Determine the (X, Y) coordinate at the center of the cell enclosing the given text.  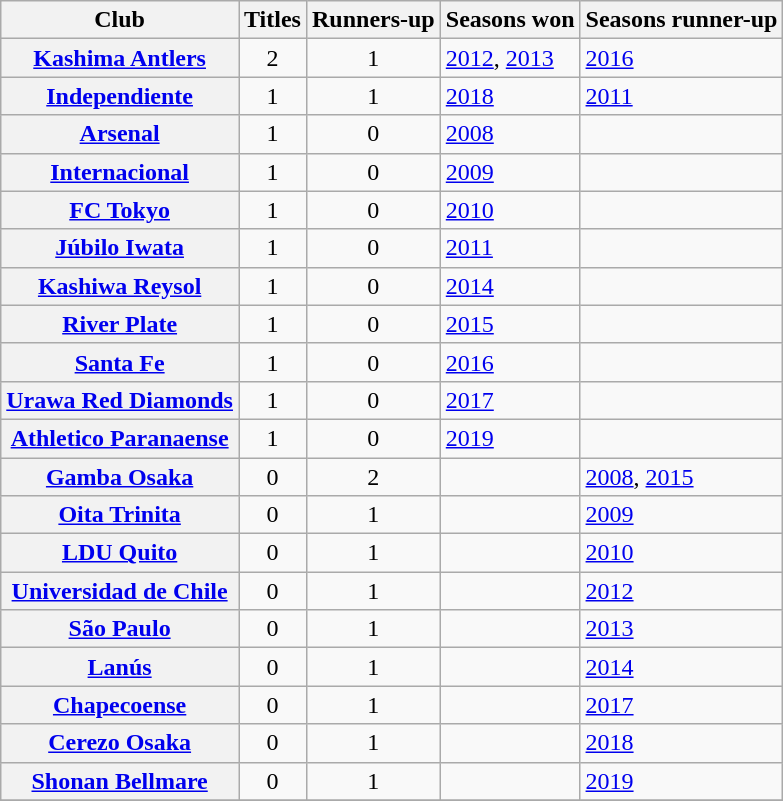
2012 (682, 591)
2008 (510, 134)
Gamba Osaka (120, 477)
Arsenal (120, 134)
LDU Quito (120, 553)
2013 (682, 629)
Universidad de Chile (120, 591)
Kashiwa Reysol (120, 286)
Lanús (120, 667)
Titles (272, 20)
FC Tokyo (120, 210)
Seasons runner-up (682, 20)
Internacional (120, 172)
Urawa Red Diamonds (120, 400)
Club (120, 20)
Runners-up (373, 20)
Seasons won (510, 20)
Kashima Antlers (120, 58)
São Paulo (120, 629)
Independiente (120, 96)
Chapecoense (120, 705)
Oita Trinita (120, 515)
River Plate (120, 324)
2012, 2013 (510, 58)
Shonan Bellmare (120, 781)
2008, 2015 (682, 477)
Cerezo Osaka (120, 743)
Júbilo Iwata (120, 248)
2015 (510, 324)
Santa Fe (120, 362)
Athletico Paranaense (120, 438)
